Pinpoint the cell where the given text exists, returning its (X, Y) midpoint coordinate. 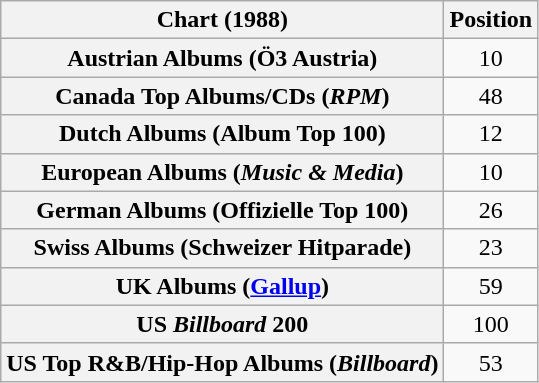
European Albums (Music & Media) (222, 172)
US Top R&B/Hip-Hop Albums (Billboard) (222, 362)
26 (491, 210)
100 (491, 324)
48 (491, 96)
12 (491, 134)
Chart (1988) (222, 20)
Canada Top Albums/CDs (RPM) (222, 96)
Swiss Albums (Schweizer Hitparade) (222, 248)
Position (491, 20)
23 (491, 248)
Austrian Albums (Ö3 Austria) (222, 58)
53 (491, 362)
59 (491, 286)
US Billboard 200 (222, 324)
Dutch Albums (Album Top 100) (222, 134)
German Albums (Offizielle Top 100) (222, 210)
UK Albums (Gallup) (222, 286)
